Extract the (X, Y) coordinate from the center of the cell holding the provided text.  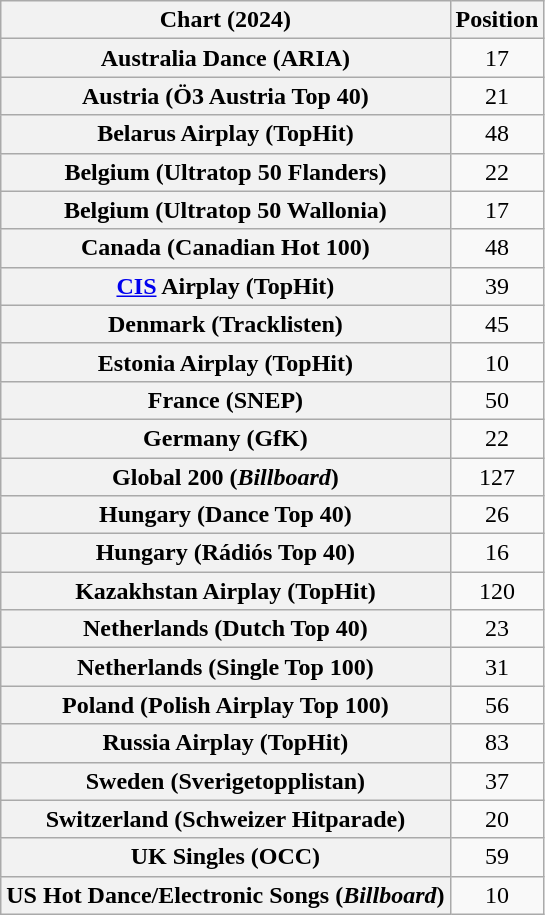
120 (497, 591)
26 (497, 515)
39 (497, 286)
23 (497, 629)
Kazakhstan Airplay (TopHit) (226, 591)
20 (497, 819)
Sweden (Sverigetopplistan) (226, 781)
45 (497, 324)
50 (497, 400)
Netherlands (Dutch Top 40) (226, 629)
21 (497, 96)
France (SNEP) (226, 400)
37 (497, 781)
Switzerland (Schweizer Hitparade) (226, 819)
Hungary (Dance Top 40) (226, 515)
56 (497, 705)
Estonia Airplay (TopHit) (226, 362)
Global 200 (Billboard) (226, 477)
Russia Airplay (TopHit) (226, 743)
Poland (Polish Airplay Top 100) (226, 705)
Chart (2024) (226, 20)
Denmark (Tracklisten) (226, 324)
Netherlands (Single Top 100) (226, 667)
Belgium (Ultratop 50 Flanders) (226, 172)
127 (497, 477)
CIS Airplay (TopHit) (226, 286)
Position (497, 20)
59 (497, 857)
83 (497, 743)
16 (497, 553)
Belgium (Ultratop 50 Wallonia) (226, 210)
Belarus Airplay (TopHit) (226, 134)
US Hot Dance/Electronic Songs (Billboard) (226, 895)
Canada (Canadian Hot 100) (226, 248)
31 (497, 667)
Australia Dance (ARIA) (226, 58)
Germany (GfK) (226, 438)
Austria (Ö3 Austria Top 40) (226, 96)
Hungary (Rádiós Top 40) (226, 553)
UK Singles (OCC) (226, 857)
